Locate the cell with the specified text and output its (x, y) center coordinate. 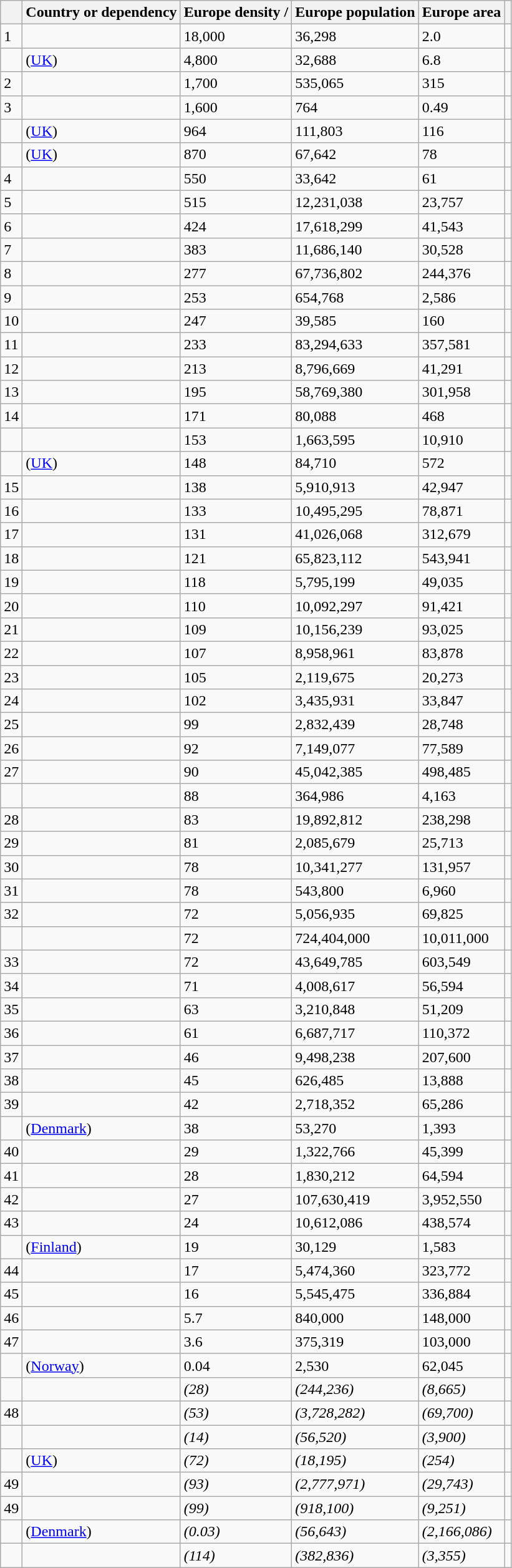
62,045 (461, 1365)
22 (11, 653)
10,092,297 (355, 606)
33 (11, 962)
41,026,068 (355, 535)
30 (11, 867)
1,700 (236, 84)
45,042,385 (355, 772)
5,545,475 (355, 1294)
5,056,935 (355, 914)
171 (236, 416)
41 (11, 1176)
65,823,112 (355, 558)
7,149,077 (355, 748)
80,088 (355, 416)
56,594 (461, 985)
14 (11, 416)
2,085,679 (355, 843)
(14) (236, 1436)
3 (11, 107)
468 (461, 416)
10,341,277 (355, 867)
105 (236, 677)
34 (11, 985)
110,372 (461, 1033)
(53) (236, 1413)
21 (11, 629)
36 (11, 1033)
2,530 (355, 1365)
(254) (461, 1461)
(3,900) (461, 1436)
20,273 (461, 677)
(2,777,971) (355, 1484)
247 (236, 321)
1,322,766 (355, 1152)
(382,836) (355, 1556)
45,399 (461, 1152)
724,404,000 (355, 938)
424 (236, 226)
9 (11, 298)
543,800 (355, 891)
233 (236, 345)
244,376 (461, 273)
(3,355) (461, 1556)
Country or dependency (101, 12)
110 (236, 606)
77,589 (461, 748)
3,952,550 (461, 1199)
1,663,595 (355, 440)
6.8 (461, 60)
25 (11, 725)
(2,166,086) (461, 1532)
12,231,038 (355, 202)
364,986 (355, 796)
30,528 (461, 249)
238,298 (461, 820)
33,642 (355, 178)
69,825 (461, 914)
12 (11, 369)
48 (11, 1413)
25,713 (461, 843)
13,888 (461, 1081)
121 (236, 558)
41,291 (461, 369)
67,736,802 (355, 273)
213 (236, 369)
438,574 (461, 1223)
4 (11, 178)
(28) (236, 1389)
53,270 (355, 1128)
83 (236, 820)
47 (11, 1342)
Europe area (461, 12)
111,803 (355, 131)
4,008,617 (355, 985)
5.7 (236, 1318)
253 (236, 298)
323,772 (461, 1270)
23,757 (461, 202)
(29,743) (461, 1484)
81 (236, 843)
5,795,199 (355, 582)
109 (236, 629)
11 (11, 345)
(18,195) (355, 1461)
10,612,086 (355, 1223)
277 (236, 273)
195 (236, 392)
8,796,669 (355, 369)
36,298 (355, 36)
18,000 (236, 36)
3,210,848 (355, 1009)
626,485 (355, 1081)
(99) (236, 1508)
116 (461, 131)
1,830,212 (355, 1176)
2.0 (461, 36)
93,025 (461, 629)
5 (11, 202)
840,000 (355, 1318)
133 (236, 511)
0.04 (236, 1365)
28,748 (461, 725)
148 (236, 463)
2 (11, 84)
550 (236, 178)
(56,520) (355, 1436)
10,495,295 (355, 511)
(69,700) (461, 1413)
2,718,352 (355, 1105)
4,163 (461, 796)
764 (355, 107)
543,941 (461, 558)
15 (11, 487)
10,910 (461, 440)
572 (461, 463)
92 (236, 748)
5,474,360 (355, 1270)
138 (236, 487)
(8,665) (461, 1389)
(72) (236, 1461)
10,011,000 (461, 938)
63 (236, 1009)
964 (236, 131)
30,129 (355, 1247)
(Norway) (101, 1365)
35 (11, 1009)
32,688 (355, 60)
(114) (236, 1556)
32 (11, 914)
153 (236, 440)
Europe density / (236, 12)
131 (236, 535)
515 (236, 202)
357,581 (461, 345)
11,686,140 (355, 249)
13 (11, 392)
51,209 (461, 1009)
31 (11, 891)
83,878 (461, 653)
375,319 (355, 1342)
315 (461, 84)
43,649,785 (355, 962)
535,065 (355, 84)
2,586 (461, 298)
312,679 (461, 535)
2,119,675 (355, 677)
(56,643) (355, 1532)
336,884 (461, 1294)
6 (11, 226)
(Finland) (101, 1247)
83,294,633 (355, 345)
44 (11, 1270)
107,630,419 (355, 1199)
91,421 (461, 606)
67,642 (355, 155)
1,393 (461, 1128)
Europe population (355, 12)
(3,728,282) (355, 1413)
(93) (236, 1484)
131,957 (461, 867)
5,910,913 (355, 487)
2,832,439 (355, 725)
103,000 (461, 1342)
1,583 (461, 1247)
(0.03) (236, 1532)
207,600 (461, 1057)
1,600 (236, 107)
1 (11, 36)
148,000 (461, 1318)
160 (461, 321)
99 (236, 725)
4,800 (236, 60)
107 (236, 653)
(244,236) (355, 1389)
20 (11, 606)
383 (236, 249)
40 (11, 1152)
9,498,238 (355, 1057)
118 (236, 582)
(9,251) (461, 1508)
654,768 (355, 298)
84,710 (355, 463)
17,618,299 (355, 226)
(918,100) (355, 1508)
870 (236, 155)
43 (11, 1223)
7 (11, 249)
23 (11, 677)
58,769,380 (355, 392)
19,892,812 (355, 820)
603,549 (461, 962)
10 (11, 321)
3,435,931 (355, 701)
39 (11, 1105)
41,543 (461, 226)
42,947 (461, 487)
78,871 (461, 511)
498,485 (461, 772)
33,847 (461, 701)
65,286 (461, 1105)
39,585 (355, 321)
71 (236, 985)
18 (11, 558)
37 (11, 1057)
3.6 (236, 1342)
102 (236, 701)
0.49 (461, 107)
10,156,239 (355, 629)
6,960 (461, 891)
26 (11, 748)
49,035 (461, 582)
64,594 (461, 1176)
8,958,961 (355, 653)
8 (11, 273)
88 (236, 796)
301,958 (461, 392)
90 (236, 772)
6,687,717 (355, 1033)
